Scan for the cell matching the given text and deliver its [X, Y] coordinate at center. 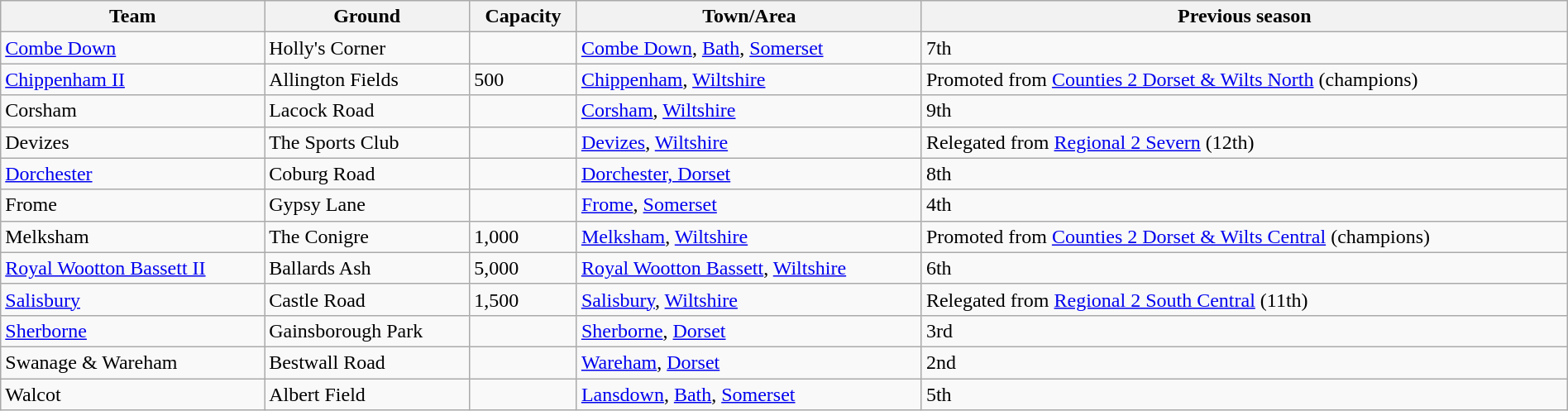
Gainsborough Park [367, 331]
Capacity [523, 17]
Albert Field [367, 394]
Combe Down, Bath, Somerset [749, 48]
Castle Road [367, 299]
4th [1244, 205]
Salisbury, Wiltshire [749, 299]
Melksham, Wiltshire [749, 237]
Sherborne [132, 331]
Chippenham, Wiltshire [749, 79]
Walcot [132, 394]
Team [132, 17]
9th [1244, 111]
The Sports Club [367, 142]
Devizes [132, 142]
1,000 [523, 237]
Gypsy Lane [367, 205]
The Conigre [367, 237]
Town/Area [749, 17]
2nd [1244, 362]
1,500 [523, 299]
Holly's Corner [367, 48]
Royal Wootton Bassett, Wiltshire [749, 268]
500 [523, 79]
Dorchester [132, 174]
7th [1244, 48]
Frome, Somerset [749, 205]
8th [1244, 174]
Previous season [1244, 17]
5,000 [523, 268]
Relegated from Regional 2 South Central (11th) [1244, 299]
Promoted from Counties 2 Dorset & Wilts Central (champions) [1244, 237]
Frome [132, 205]
Bestwall Road [367, 362]
Coburg Road [367, 174]
6th [1244, 268]
Dorchester, Dorset [749, 174]
Swanage & Wareham [132, 362]
Allington Fields [367, 79]
Devizes, Wiltshire [749, 142]
Sherborne, Dorset [749, 331]
Relegated from Regional 2 Severn (12th) [1244, 142]
Lacock Road [367, 111]
3rd [1244, 331]
5th [1244, 394]
Lansdown, Bath, Somerset [749, 394]
Combe Down [132, 48]
Ballards Ash [367, 268]
Ground [367, 17]
Chippenham II [132, 79]
Royal Wootton Bassett II [132, 268]
Corsham, Wiltshire [749, 111]
Corsham [132, 111]
Melksham [132, 237]
Promoted from Counties 2 Dorset & Wilts North (champions) [1244, 79]
Salisbury [132, 299]
Wareham, Dorset [749, 362]
